Detect which cell encompasses the target text, then output its [x, y] center coordinate. 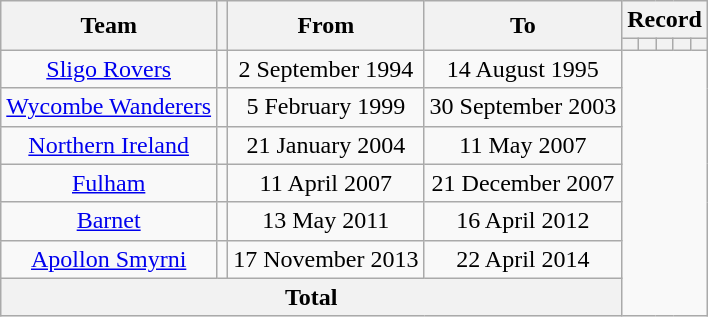
Sligo Rovers [109, 69]
16 April 2012 [523, 221]
Team [109, 26]
To [523, 26]
21 December 2007 [523, 183]
17 November 2013 [326, 259]
Total [312, 297]
2 September 1994 [326, 69]
11 April 2007 [326, 183]
5 February 1999 [326, 107]
Northern Ireland [109, 145]
13 May 2011 [326, 221]
Barnet [109, 221]
21 January 2004 [326, 145]
30 September 2003 [523, 107]
14 August 1995 [523, 69]
22 April 2014 [523, 259]
From [326, 26]
Fulham [109, 183]
Wycombe Wanderers [109, 107]
Record [665, 20]
Apollon Smyrni [109, 259]
11 May 2007 [523, 145]
